Return the [X, Y] coordinate for the center point of the cell that contains the specified text.  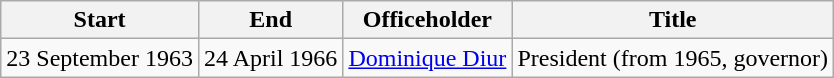
24 April 1966 [270, 58]
Officeholder [428, 20]
Start [100, 20]
Dominique Diur [428, 58]
23 September 1963 [100, 58]
End [270, 20]
President (from 1965, governor) [673, 58]
Title [673, 20]
